Search for the cell housing the specified text and yield its [X, Y] center coordinate. 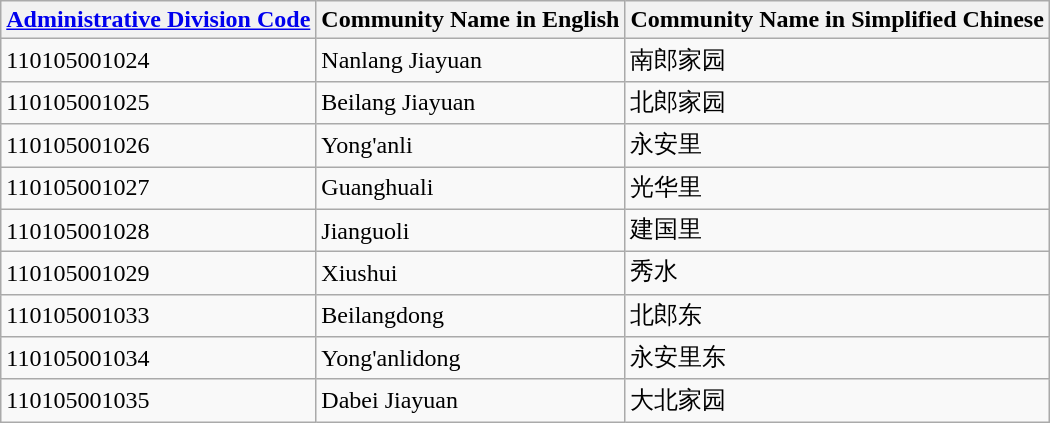
南郎家园 [837, 60]
110105001025 [158, 102]
110105001028 [158, 230]
大北家园 [837, 400]
110105001033 [158, 316]
110105001027 [158, 188]
Beilang Jiayuan [470, 102]
光华里 [837, 188]
110105001024 [158, 60]
Guanghuali [470, 188]
Yong'anli [470, 146]
Xiushui [470, 274]
110105001034 [158, 358]
永安里东 [837, 358]
Jianguoli [470, 230]
Beilangdong [470, 316]
北郎东 [837, 316]
Community Name in Simplified Chinese [837, 20]
北郎家园 [837, 102]
建国里 [837, 230]
Yong'anlidong [470, 358]
110105001035 [158, 400]
110105001026 [158, 146]
秀水 [837, 274]
Community Name in English [470, 20]
Dabei Jiayuan [470, 400]
Nanlang Jiayuan [470, 60]
Administrative Division Code [158, 20]
110105001029 [158, 274]
永安里 [837, 146]
